Output the (x, y) coordinate of the center of the cell containing the given text.  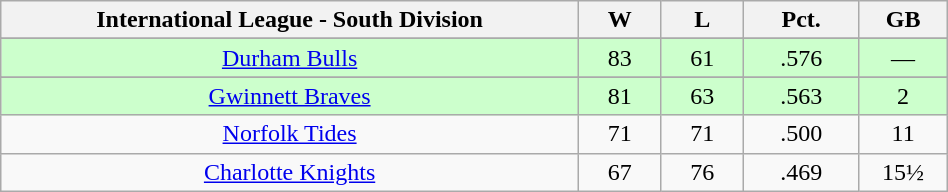
67 (619, 172)
International League - South Division (290, 20)
15½ (903, 172)
81 (619, 96)
Norfolk Tides (290, 134)
L (702, 20)
.563 (801, 96)
63 (702, 96)
GB (903, 20)
76 (702, 172)
11 (903, 134)
Charlotte Knights (290, 172)
— (903, 58)
.469 (801, 172)
Pct. (801, 20)
83 (619, 58)
Durham Bulls (290, 58)
.500 (801, 134)
Gwinnett Braves (290, 96)
W (619, 20)
.576 (801, 58)
2 (903, 96)
61 (702, 58)
